Return the [x, y] coordinate for the center point of the cell that contains the specified text.  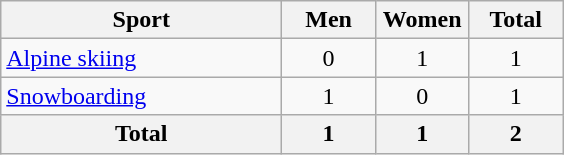
Women [422, 20]
Men [329, 20]
2 [516, 134]
Sport [142, 20]
Snowboarding [142, 96]
Alpine skiing [142, 58]
